Return the [X, Y] coordinate for the center point of the cell that contains the specified text.  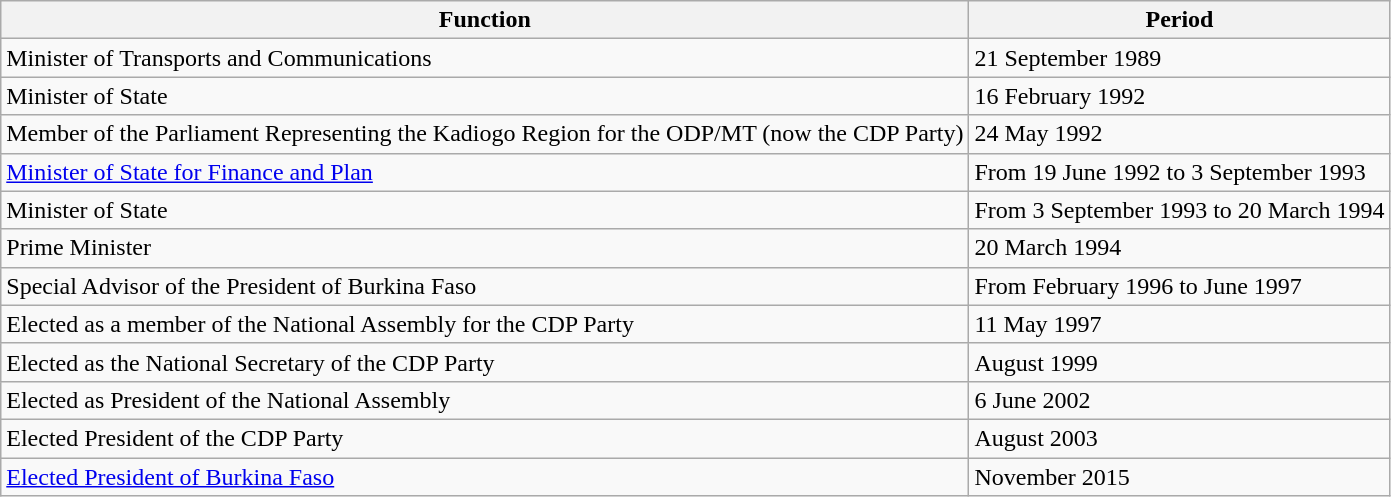
From 19 June 1992 to 3 September 1993 [1180, 172]
Minister of Transports and Communications [485, 58]
Function [485, 20]
16 February 1992 [1180, 96]
August 2003 [1180, 438]
Elected President of Burkina Faso [485, 477]
20 March 1994 [1180, 248]
Minister of State for Finance and Plan [485, 172]
Prime Minister [485, 248]
6 June 2002 [1180, 400]
November 2015 [1180, 477]
Elected as President of the National Assembly [485, 400]
August 1999 [1180, 362]
Special Advisor of the President of Burkina Faso [485, 286]
Elected as the National Secretary of the CDP Party [485, 362]
24 May 1992 [1180, 134]
From February 1996 to June 1997 [1180, 286]
Elected President of the CDP Party [485, 438]
21 September 1989 [1180, 58]
Period [1180, 20]
11 May 1997 [1180, 324]
Member of the Parliament Representing the Kadiogo Region for the ODP/MT (now the CDP Party) [485, 134]
From 3 September 1993 to 20 March 1994 [1180, 210]
Elected as a member of the National Assembly for the CDP Party [485, 324]
